Output the [X, Y] coordinate of the center of the cell containing the given text.  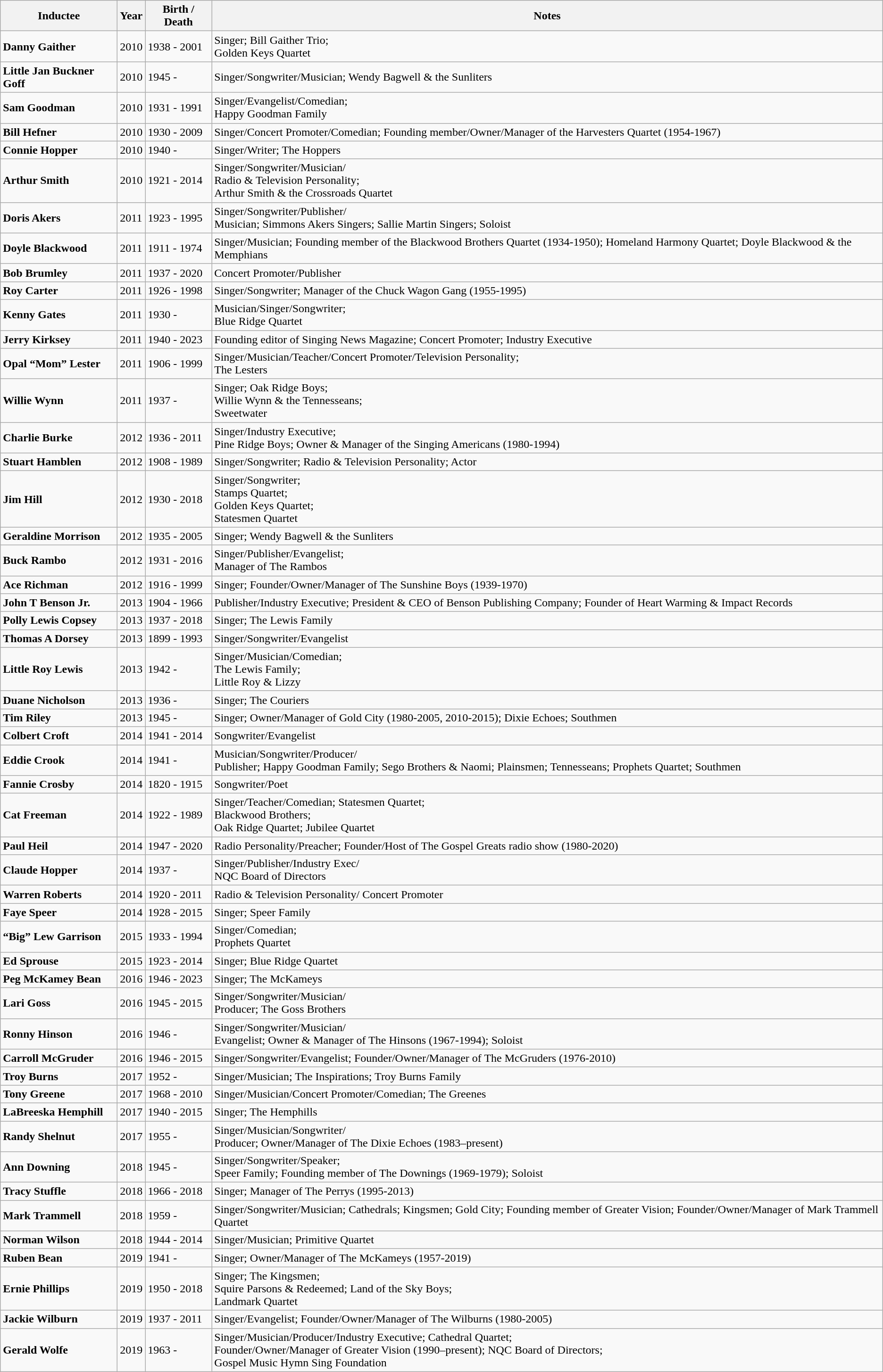
Sam Goodman [59, 107]
1923 - 1995 [178, 218]
Tim Riley [59, 718]
1916 - 1999 [178, 585]
1959 - [178, 1215]
Charlie Burke [59, 438]
Singer/Musician/Teacher/Concert Promoter/Television Personality;The Lesters [547, 364]
Singer; The McKameys [547, 979]
Singer; Wendy Bagwell & the Sunliters [547, 536]
1928 - 2015 [178, 912]
Singer/Musician/Comedian;The Lewis Family;Little Roy & Lizzy [547, 669]
1946 - 2023 [178, 979]
Singer; The Couriers [547, 700]
Norman Wilson [59, 1240]
Mark Trammell [59, 1215]
Singer/Comedian;Prophets Quartet [547, 936]
Ronny Hinson [59, 1033]
Songwriter/Evangelist [547, 736]
Singer; The Lewis Family [547, 620]
Singer/Musician/Concert Promoter/Comedian; The Greenes [547, 1094]
Musician/Songwriter/Producer/Publisher; Happy Goodman Family; Sego Brothers & Naomi; Plainsmen; Tennesseans; Prophets Quartet; Southmen [547, 760]
Willie Wynn [59, 401]
Radio & Television Personality/ Concert Promoter [547, 894]
Singer; Oak Ridge Boys;Willie Wynn & the Tennesseans;Sweetwater [547, 401]
1946 - 2015 [178, 1058]
1936 - [178, 700]
Singer; Owner/Manager of The McKameys (1957-2019) [547, 1258]
Founding editor of Singing News Magazine; Concert Promoter; Industry Executive [547, 339]
Bob Brumley [59, 273]
Singer/Teacher/Comedian; Statesmen Quartet;Blackwood Brothers;Oak Ridge Quartet; Jubilee Quartet [547, 815]
Singer; Founder/Owner/Manager of The Sunshine Boys (1939-1970) [547, 585]
Singer; Speer Family [547, 912]
Notes [547, 16]
Polly Lewis Copsey [59, 620]
Singer/Industry Executive;Pine Ridge Boys; Owner & Manager of the Singing Americans (1980-1994) [547, 438]
1936 - 2011 [178, 438]
1937 - 2011 [178, 1319]
Singer/Songwriter/Speaker;Speer Family; Founding member of The Downings (1969-1979); Soloist [547, 1167]
1955 - [178, 1136]
Ruben Bean [59, 1258]
1906 - 1999 [178, 364]
Singer; Bill Gaither Trio;Golden Keys Quartet [547, 46]
1904 - 1966 [178, 603]
Ernie Phillips [59, 1289]
Songwriter/Poet [547, 785]
Concert Promoter/Publisher [547, 273]
Cat Freeman [59, 815]
Singer/Musician; The Inspirations; Troy Burns Family [547, 1076]
Singer/Publisher/Evangelist;Manager of The Rambos [547, 560]
Birth / Death [178, 16]
Danny Gaither [59, 46]
1942 - [178, 669]
1938 - 2001 [178, 46]
“Big” Lew Garrison [59, 936]
Singer/Songwriter/Evangelist; Founder/Owner/Manager of The McGruders (1976-2010) [547, 1058]
Singer/Songwriter/Evangelist [547, 638]
LaBreeska Hemphill [59, 1112]
Carroll McGruder [59, 1058]
1937 - 2018 [178, 620]
Singer; The Kingsmen;Squire Parsons & Redeemed; Land of the Sky Boys;Landmark Quartet [547, 1289]
Singer/Musician/Songwriter/Producer; Owner/Manager of The Dixie Echoes (1983–present) [547, 1136]
Eddie Crook [59, 760]
1945 - 2015 [178, 1003]
Radio Personality/Preacher; Founder/Host of The Gospel Greats radio show (1980-2020) [547, 846]
1920 - 2011 [178, 894]
Claude Hopper [59, 870]
Singer/Musician; Founding member of the Blackwood Brothers Quartet (1934-1950); Homeland Harmony Quartet; Doyle Blackwood & the Memphians [547, 248]
Bill Hefner [59, 132]
Singer/Writer; The Hoppers [547, 150]
1926 - 1998 [178, 290]
Tracy Stuffle [59, 1191]
1941 - 2014 [178, 736]
1968 - 2010 [178, 1094]
Jim Hill [59, 499]
Jerry Kirksey [59, 339]
Ace Richman [59, 585]
1947 - 2020 [178, 846]
Singer; The Hemphills [547, 1112]
1940 - [178, 150]
Doris Akers [59, 218]
Buck Rambo [59, 560]
1923 - 2014 [178, 961]
Geraldine Morrison [59, 536]
Singer/Songwriter/Musician/Radio & Television Personality;Arthur Smith & the Crossroads Quartet [547, 181]
Singer/Concert Promoter/Comedian; Founding member/Owner/Manager of the Harvesters Quartet (1954-1967) [547, 132]
Colbert Croft [59, 736]
1908 - 1989 [178, 462]
1921 - 2014 [178, 181]
Singer/Songwriter/Musician; Cathedrals; Kingsmen; Gold City; Founding member of Greater Vision; Founder/Owner/Manager of Mark Trammell Quartet [547, 1215]
Little Roy Lewis [59, 669]
1940 - 2023 [178, 339]
Singer; Manager of The Perrys (1995-2013) [547, 1191]
Singer/Songwriter;Stamps Quartet;Golden Keys Quartet;Statesmen Quartet [547, 499]
Singer/Songwriter/Musician/Producer; The Goss Brothers [547, 1003]
Musician/Singer/Songwriter;Blue Ridge Quartet [547, 315]
Singer/Publisher/Industry Exec/NQC Board of Directors [547, 870]
Roy Carter [59, 290]
Ann Downing [59, 1167]
1930 - 2018 [178, 499]
Faye Speer [59, 912]
Warren Roberts [59, 894]
Singer/Evangelist/Comedian;Happy Goodman Family [547, 107]
1930 - [178, 315]
Peg McKamey Bean [59, 979]
Jackie Wilburn [59, 1319]
Gerald Wolfe [59, 1350]
Year [131, 16]
Singer/Songwriter/Musician/Evangelist; Owner & Manager of The Hinsons (1967-1994); Soloist [547, 1033]
Singer; Owner/Manager of Gold City (1980-2005, 2010-2015); Dixie Echoes; Southmen [547, 718]
Paul Heil [59, 846]
Connie Hopper [59, 150]
Duane Nicholson [59, 700]
1963 - [178, 1350]
1937 - 2020 [178, 273]
1931 - 2016 [178, 560]
Singer/Songwriter; Manager of the Chuck Wagon Gang (1955-1995) [547, 290]
1931 - 1991 [178, 107]
Kenny Gates [59, 315]
1935 - 2005 [178, 536]
Troy Burns [59, 1076]
Singer; Blue Ridge Quartet [547, 961]
1946 - [178, 1033]
1911 - 1974 [178, 248]
Opal “Mom” Lester [59, 364]
1944 - 2014 [178, 1240]
1820 - 1915 [178, 785]
Singer/Evangelist; Founder/Owner/Manager of The Wilburns (1980-2005) [547, 1319]
Stuart Hamblen [59, 462]
Inductee [59, 16]
1952 - [178, 1076]
Lari Goss [59, 1003]
Tony Greene [59, 1094]
Little Jan Buckner Goff [59, 77]
John T Benson Jr. [59, 603]
Thomas A Dorsey [59, 638]
Fannie Crosby [59, 785]
1950 - 2018 [178, 1289]
1899 - 1993 [178, 638]
1933 - 1994 [178, 936]
Randy Shelnut [59, 1136]
1930 - 2009 [178, 132]
1922 - 1989 [178, 815]
Singer/Songwriter/Publisher/Musician; Simmons Akers Singers; Sallie Martin Singers; Soloist [547, 218]
1966 - 2018 [178, 1191]
Arthur Smith [59, 181]
Doyle Blackwood [59, 248]
Singer/Musician; Primitive Quartet [547, 1240]
Singer/Songwriter; Radio & Television Personality; Actor [547, 462]
Ed Sprouse [59, 961]
Singer/Songwriter/Musician; Wendy Bagwell & the Sunliters [547, 77]
1940 - 2015 [178, 1112]
Publisher/Industry Executive; President & CEO of Benson Publishing Company; Founder of Heart Warming & Impact Records [547, 603]
